For the text-containing cell, return its midpoint in [x, y] coordinate format. 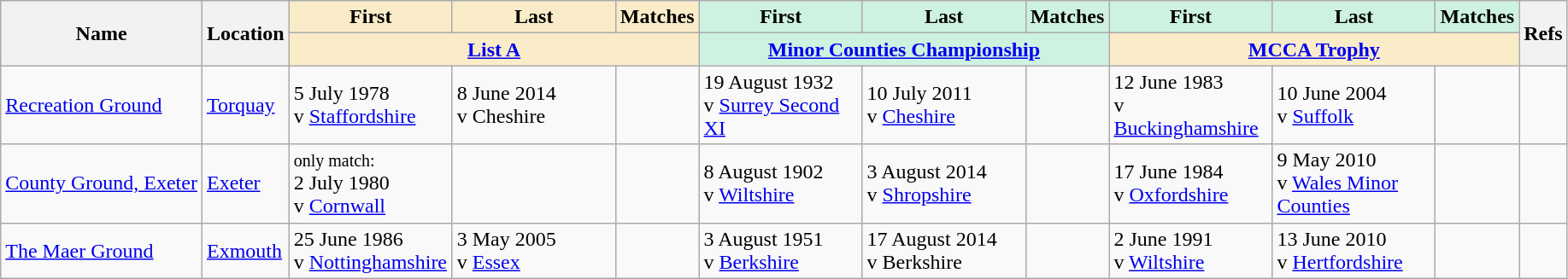
Refs [1543, 33]
3 August 2014v Shropshire [943, 183]
2 June 1991v Wiltshire [1191, 251]
8 August 1902v Wiltshire [781, 183]
Torquay [245, 105]
MCCA Trophy [1314, 49]
19 August 1932v Surrey Second XI [781, 105]
10 June 2004v Suffolk [1354, 105]
Exeter [245, 183]
13 June 2010v Hertfordshire [1354, 251]
8 June 2014v Cheshire [533, 105]
17 August 2014v Berkshire [943, 251]
10 July 2011v Cheshire [943, 105]
12 June 1983v Buckinghamshire [1191, 105]
Minor Counties Championship [904, 49]
3 August 1951v Berkshire [781, 251]
Name [102, 33]
9 May 2010v Wales Minor Counties [1354, 183]
Exmouth [245, 251]
25 June 1986v Nottinghamshire [371, 251]
The Maer Ground [102, 251]
5 July 1978v Staffordshire [371, 105]
3 May 2005v Essex [533, 251]
County Ground, Exeter [102, 183]
List A [494, 49]
only match:2 July 1980v Cornwall [371, 183]
Recreation Ground [102, 105]
17 June 1984v Oxfordshire [1191, 183]
Location [245, 33]
